Detect which cell encompasses the target text, then output its [x, y] center coordinate. 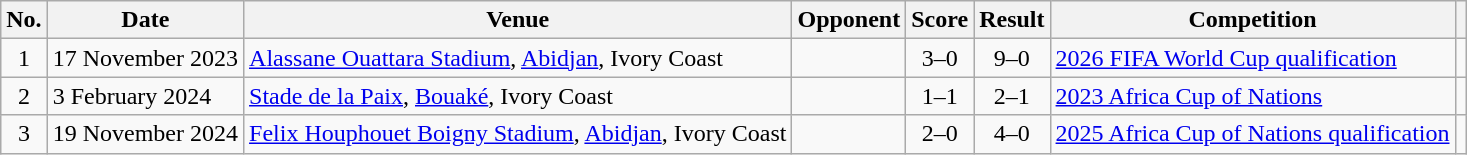
2–1 [1012, 96]
17 November 2023 [145, 58]
Competition [1252, 20]
3–0 [940, 58]
2025 Africa Cup of Nations qualification [1252, 134]
3 [24, 134]
Opponent [849, 20]
Result [1012, 20]
Date [145, 20]
No. [24, 20]
2023 Africa Cup of Nations [1252, 96]
Stade de la Paix, Bouaké, Ivory Coast [518, 96]
2026 FIFA World Cup qualification [1252, 58]
2–0 [940, 134]
4–0 [1012, 134]
1–1 [940, 96]
Felix Houphouet Boigny Stadium, Abidjan, Ivory Coast [518, 134]
9–0 [1012, 58]
19 November 2024 [145, 134]
2 [24, 96]
Venue [518, 20]
1 [24, 58]
Alassane Ouattara Stadium, Abidjan, Ivory Coast [518, 58]
Score [940, 20]
3 February 2024 [145, 96]
